From the cell containing the given text, extract its center point as [x, y] coordinate. 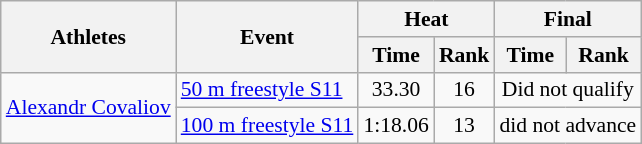
16 [464, 90]
13 [464, 126]
Final [568, 19]
100 m freestyle S11 [268, 126]
Athletes [88, 36]
1:18.06 [396, 126]
33.30 [396, 90]
Heat [426, 19]
Alexandr Covaliov [88, 108]
Did not qualify [568, 90]
Event [268, 36]
did not advance [568, 126]
50 m freestyle S11 [268, 90]
